For the text-containing cell, return its midpoint in [X, Y] coordinate format. 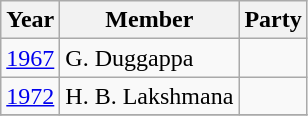
Party [273, 20]
Member [150, 20]
G. Duggappa [150, 58]
H. B. Lakshmana [150, 96]
1967 [30, 58]
1972 [30, 96]
Year [30, 20]
